Extract the [x, y] coordinate from the center of the cell holding the provided text.  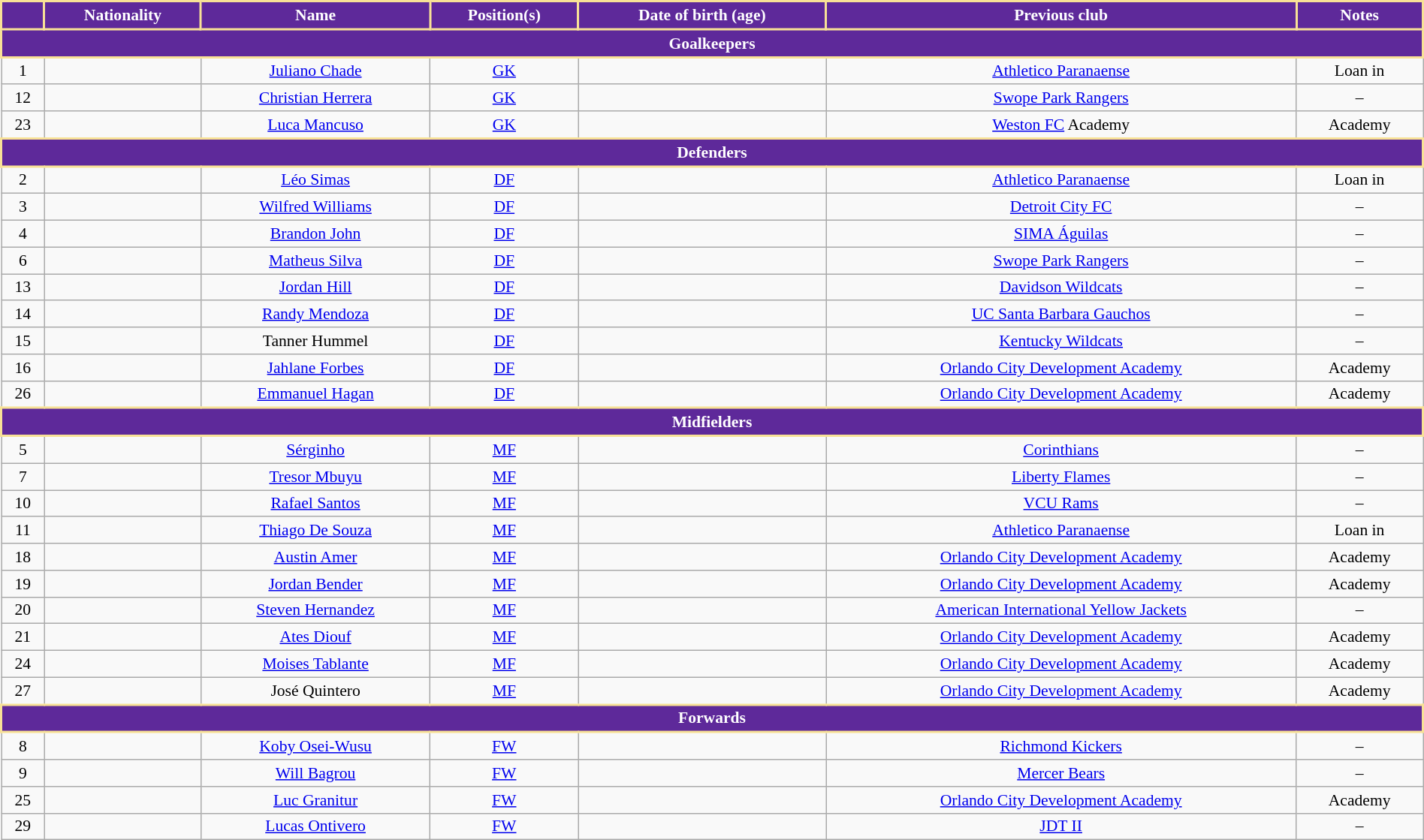
Koby Osei-Wusu [315, 746]
Sérginho [315, 450]
UC Santa Barbara Gauchos [1061, 315]
10 [23, 504]
4 [23, 234]
26 [23, 394]
5 [23, 450]
Jordan Hill [315, 288]
29 [23, 826]
Austin Amer [315, 557]
20 [23, 610]
19 [23, 584]
9 [23, 773]
Corinthians [1061, 450]
Jahlane Forbes [315, 368]
11 [23, 531]
Juliano Chade [315, 71]
8 [23, 746]
Defenders [712, 153]
Liberty Flames [1061, 477]
Jordan Bender [315, 584]
Luca Mancuso [315, 125]
13 [23, 288]
SIMA Águilas [1061, 234]
Rafael Santos [315, 504]
25 [23, 800]
Luc Granitur [315, 800]
24 [23, 664]
Mercer Bears [1061, 773]
Steven Hernandez [315, 610]
Date of birth (age) [701, 15]
6 [23, 260]
José Quintero [315, 691]
23 [23, 125]
Lucas Ontivero [315, 826]
Moises Tablante [315, 664]
Ates Diouf [315, 637]
Thiago De Souza [315, 531]
Brandon John [315, 234]
1 [23, 71]
Matheus Silva [315, 260]
Emmanuel Hagan [315, 394]
Name [315, 15]
JDT II [1061, 826]
Will Bagrou [315, 773]
Notes [1359, 15]
Detroit City FC [1061, 207]
Goalkeepers [712, 44]
7 [23, 477]
Davidson Wildcats [1061, 288]
Tresor Mbuyu [315, 477]
Previous club [1061, 15]
Tanner Hummel [315, 341]
3 [23, 207]
15 [23, 341]
Wilfred Williams [315, 207]
21 [23, 637]
Position(s) [504, 15]
12 [23, 98]
Richmond Kickers [1061, 746]
Kentucky Wildcats [1061, 341]
American International Yellow Jackets [1061, 610]
16 [23, 368]
2 [23, 180]
14 [23, 315]
Randy Mendoza [315, 315]
Forwards [712, 719]
Nationality [123, 15]
Christian Herrera [315, 98]
Weston FC Academy [1061, 125]
18 [23, 557]
Midfielders [712, 422]
27 [23, 691]
VCU Rams [1061, 504]
Léo Simas [315, 180]
